For the text-containing cell, return its midpoint in (x, y) coordinate format. 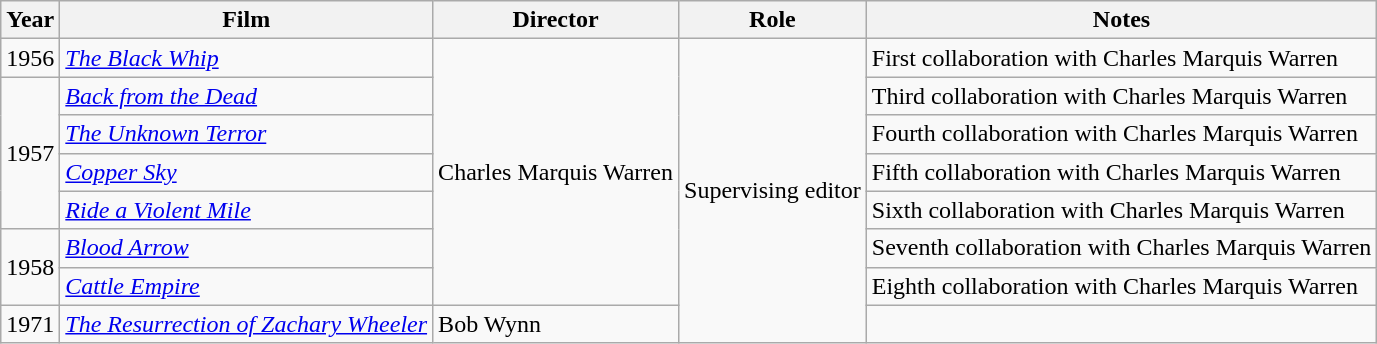
Notes (1122, 20)
Film (246, 20)
Fifth collaboration with Charles Marquis Warren (1122, 172)
Year (30, 20)
Cattle Empire (246, 286)
Seventh collaboration with Charles Marquis Warren (1122, 248)
Sixth collaboration with Charles Marquis Warren (1122, 210)
The Unknown Terror (246, 134)
Fourth collaboration with Charles Marquis Warren (1122, 134)
Third collaboration with Charles Marquis Warren (1122, 96)
Charles Marquis Warren (556, 172)
1958 (30, 267)
Copper Sky (246, 172)
1956 (30, 58)
First collaboration with Charles Marquis Warren (1122, 58)
Ride a Violent Mile (246, 210)
Back from the Dead (246, 96)
Supervising editor (773, 191)
The Resurrection of Zachary Wheeler (246, 324)
1957 (30, 153)
Bob Wynn (556, 324)
The Black Whip (246, 58)
Role (773, 20)
1971 (30, 324)
Director (556, 20)
Blood Arrow (246, 248)
Eighth collaboration with Charles Marquis Warren (1122, 286)
